Capture the cell that displays the provided text and extract its [x, y] central coordinate. 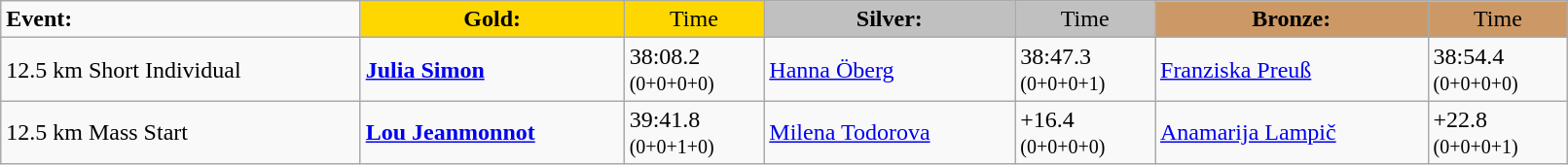
+22.8(0+0+0+1) [1498, 132]
Bronze: [1291, 19]
Milena Todorova [890, 132]
12.5 km Short Individual [181, 70]
Lou Jeanmonnot [492, 132]
+16.4(0+0+0+0) [1085, 132]
Julia Simon [492, 70]
Gold: [492, 19]
Franziska Preuß [1291, 70]
Event: [181, 19]
Hanna Öberg [890, 70]
Anamarija Lampič [1291, 132]
39:41.8(0+0+1+0) [694, 132]
38:54.4(0+0+0+0) [1498, 70]
38:08.2(0+0+0+0) [694, 70]
12.5 km Mass Start [181, 132]
Silver: [890, 19]
38:47.3(0+0+0+1) [1085, 70]
